Detect which cell encompasses the target text, then output its (X, Y) center coordinate. 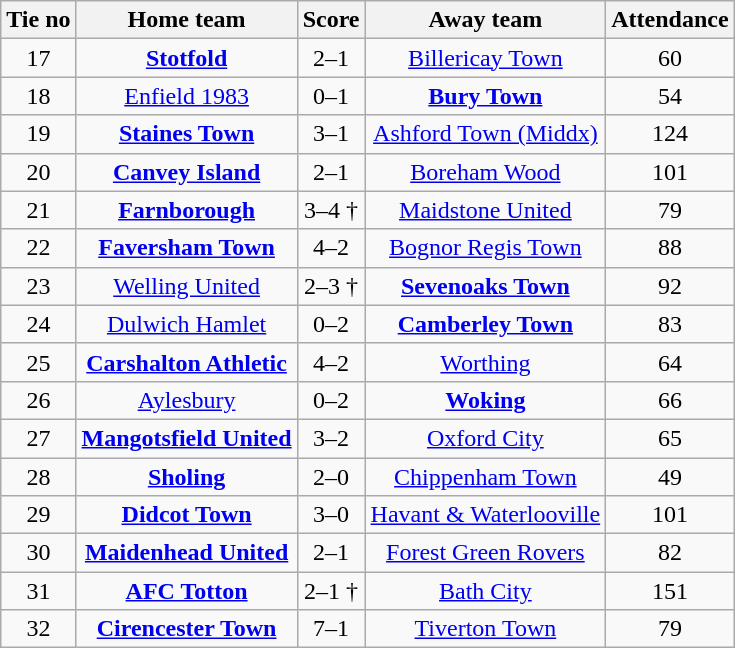
Enfield 1983 (186, 96)
60 (670, 58)
Sevenoaks Town (486, 286)
Tiverton Town (486, 629)
25 (38, 362)
Chippenham Town (486, 477)
Tie no (38, 20)
18 (38, 96)
Mangotsfield United (186, 438)
24 (38, 324)
21 (38, 210)
83 (670, 324)
Farnborough (186, 210)
30 (38, 553)
Ashford Town (Middx) (486, 134)
Canvey Island (186, 172)
66 (670, 400)
Maidenhead United (186, 553)
64 (670, 362)
7–1 (331, 629)
Camberley Town (486, 324)
151 (670, 591)
32 (38, 629)
Billericay Town (486, 58)
2–1 † (331, 591)
17 (38, 58)
22 (38, 248)
31 (38, 591)
0–1 (331, 96)
23 (38, 286)
Cirencester Town (186, 629)
Away team (486, 20)
Bath City (486, 591)
Didcot Town (186, 515)
65 (670, 438)
Aylesbury (186, 400)
3–1 (331, 134)
Score (331, 20)
49 (670, 477)
Bury Town (486, 96)
124 (670, 134)
Home team (186, 20)
Oxford City (486, 438)
Faversham Town (186, 248)
3–4 † (331, 210)
20 (38, 172)
19 (38, 134)
28 (38, 477)
Bognor Regis Town (486, 248)
88 (670, 248)
Boreham Wood (486, 172)
Sholing (186, 477)
Havant & Waterlooville (486, 515)
2–3 † (331, 286)
54 (670, 96)
Maidstone United (486, 210)
Stotfold (186, 58)
Carshalton Athletic (186, 362)
3–0 (331, 515)
Welling United (186, 286)
Woking (486, 400)
3–2 (331, 438)
Dulwich Hamlet (186, 324)
Worthing (486, 362)
26 (38, 400)
Forest Green Rovers (486, 553)
Staines Town (186, 134)
27 (38, 438)
Attendance (670, 20)
2–0 (331, 477)
92 (670, 286)
AFC Totton (186, 591)
29 (38, 515)
82 (670, 553)
